Return the [x, y] coordinate for the center point of the cell that contains the specified text.  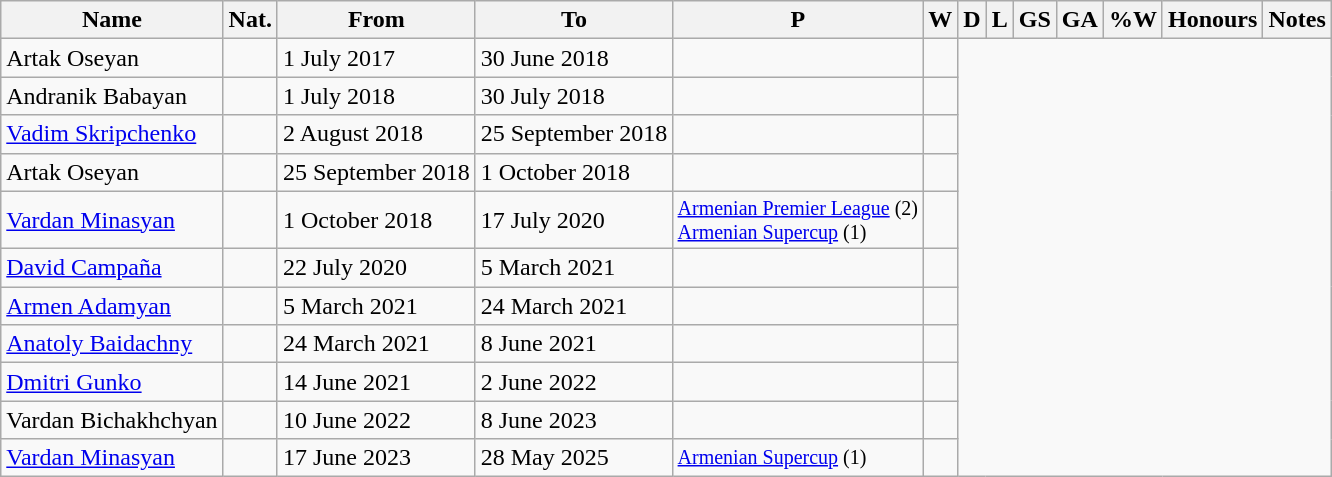
GS [1034, 20]
Vardan Bichakhchyan [112, 420]
2 August 2018 [376, 134]
Notes [1297, 20]
GA [1080, 20]
10 June 2022 [376, 420]
1 July 2018 [376, 96]
Anatoly Baidachny [112, 344]
17 July 2020 [574, 220]
Armenian Supercup (1) [798, 458]
Vadim Skripchenko [112, 134]
Andranik Babayan [112, 96]
Name [112, 20]
To [574, 20]
P [798, 20]
17 June 2023 [376, 458]
David Campaña [112, 268]
Honours [1212, 20]
30 June 2018 [574, 58]
L [1000, 20]
Dmitri Gunko [112, 382]
Armenian Premier League (2) Armenian Supercup (1) [798, 220]
14 June 2021 [376, 382]
8 June 2023 [574, 420]
1 July 2017 [376, 58]
28 May 2025 [574, 458]
Nat. [250, 20]
D [972, 20]
30 July 2018 [574, 96]
Armen Adamyan [112, 306]
8 June 2021 [574, 344]
W [940, 20]
From [376, 20]
2 June 2022 [574, 382]
22 July 2020 [376, 268]
%W [1132, 20]
